Determine the [X, Y] coordinate at the center of the cell enclosing the given text.  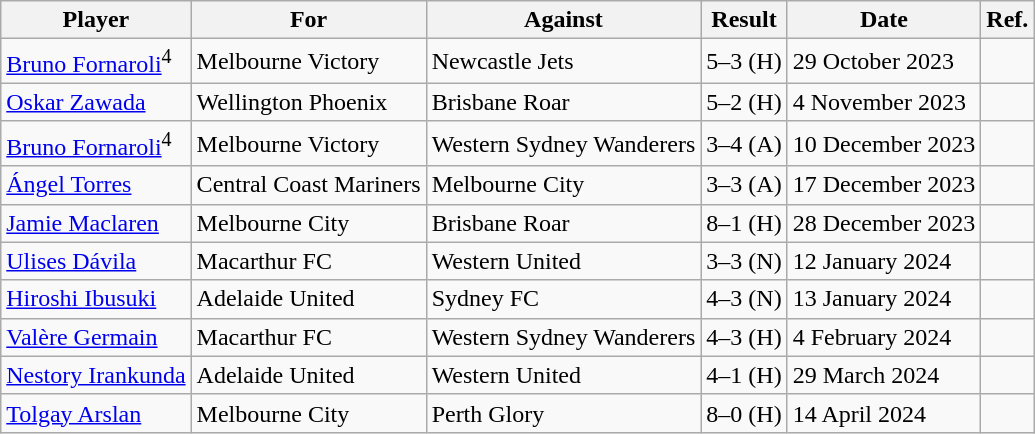
12 January 2024 [884, 261]
14 April 2024 [884, 413]
29 October 2023 [884, 62]
4–3 (H) [744, 337]
4–3 (N) [744, 299]
Result [744, 20]
5–2 (H) [744, 102]
Date [884, 20]
8–1 (H) [744, 223]
Nestory Irankunda [96, 375]
Ángel Torres [96, 185]
29 March 2024 [884, 375]
17 December 2023 [884, 185]
4 November 2023 [884, 102]
3–4 (A) [744, 144]
13 January 2024 [884, 299]
Perth Glory [564, 413]
Tolgay Arslan [96, 413]
Ulises Dávila [96, 261]
For [308, 20]
Hiroshi Ibusuki [96, 299]
Valère Germain [96, 337]
Ref. [1008, 20]
4–1 (H) [744, 375]
Oskar Zawada [96, 102]
Newcastle Jets [564, 62]
Player [96, 20]
8–0 (H) [744, 413]
28 December 2023 [884, 223]
Jamie Maclaren [96, 223]
4 February 2024 [884, 337]
5–3 (H) [744, 62]
Against [564, 20]
10 December 2023 [884, 144]
3–3 (A) [744, 185]
Sydney FC [564, 299]
Wellington Phoenix [308, 102]
3–3 (N) [744, 261]
Central Coast Mariners [308, 185]
